Return (x, y) of the center of cell containing provided text 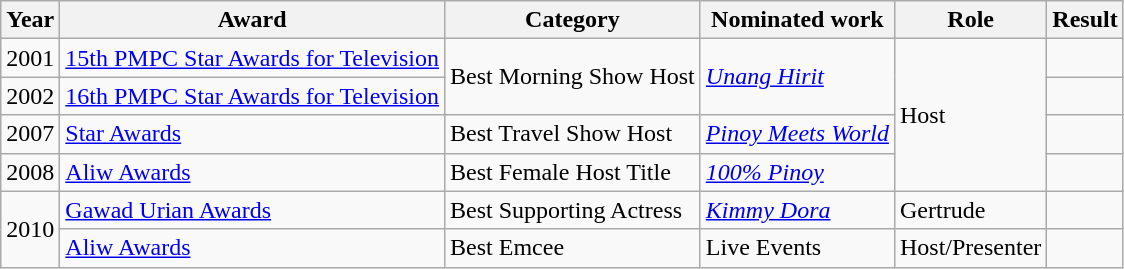
100% Pinoy (797, 172)
Best Morning Show Host (573, 77)
Award (252, 20)
2007 (30, 134)
16th PMPC Star Awards for Television (252, 96)
Unang Hirit (797, 77)
2002 (30, 96)
15th PMPC Star Awards for Television (252, 58)
Gawad Urian Awards (252, 210)
Year (30, 20)
Star Awards (252, 134)
Best Emcee (573, 248)
Category (573, 20)
Best Travel Show Host (573, 134)
Role (970, 20)
Result (1085, 20)
Kimmy Dora (797, 210)
2008 (30, 172)
Host (970, 115)
2001 (30, 58)
Best Supporting Actress (573, 210)
Pinoy Meets World (797, 134)
Host/Presenter (970, 248)
Live Events (797, 248)
Gertrude (970, 210)
Best Female Host Title (573, 172)
Nominated work (797, 20)
2010 (30, 229)
